Return the (X, Y) coordinate for the center point of the cell that contains the specified text.  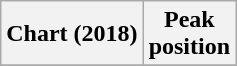
Peakposition (189, 34)
Chart (2018) (72, 34)
